Locate the cell with the specified text and output its [x, y] center coordinate. 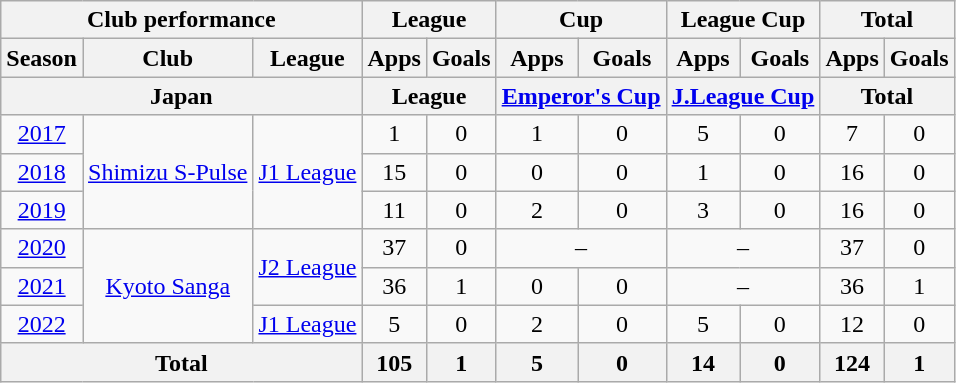
3 [703, 210]
2018 [42, 172]
2020 [42, 248]
2017 [42, 134]
12 [852, 324]
Shimizu S-Pulse [167, 172]
Kyoto Sanga [167, 286]
2019 [42, 210]
Emperor's Cup [581, 96]
11 [394, 210]
Club [167, 58]
2021 [42, 286]
7 [852, 134]
124 [852, 362]
15 [394, 172]
J.League Cup [743, 96]
J2 League [308, 267]
2022 [42, 324]
14 [703, 362]
League Cup [743, 20]
Club performance [182, 20]
105 [394, 362]
Cup [581, 20]
Season [42, 58]
Japan [182, 96]
